Locate the cell with the specified text and output its (X, Y) center coordinate. 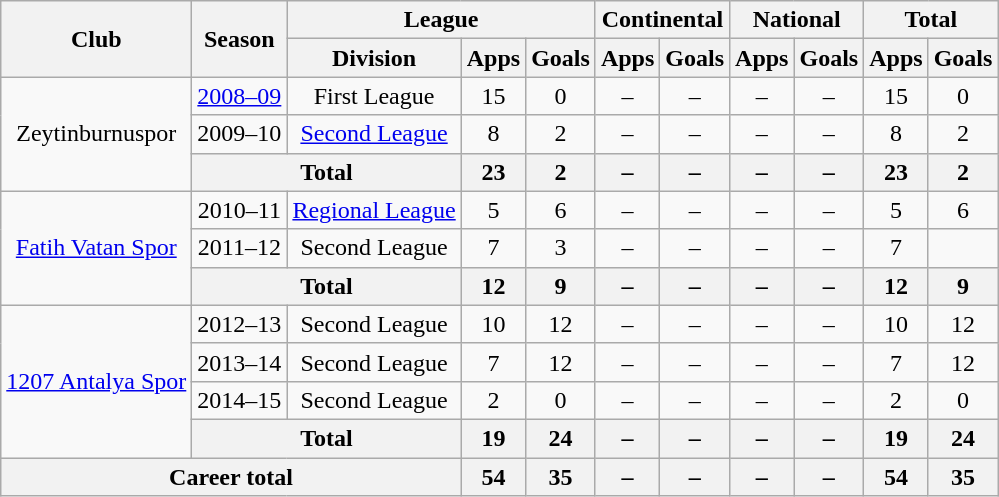
2010–11 (240, 210)
Season (240, 39)
2014–15 (240, 400)
National (797, 20)
2011–12 (240, 248)
1207 Antalya Spor (96, 381)
Division (374, 58)
Continental (662, 20)
Career total (231, 477)
3 (561, 248)
Zeytinburnuspor (96, 134)
Club (96, 39)
2009–10 (240, 134)
League (442, 20)
First League (374, 96)
2012–13 (240, 324)
Regional League (374, 210)
Fatih Vatan Spor (96, 248)
2013–14 (240, 362)
2008–09 (240, 96)
